Locate the cell with the specified text and output its (x, y) center coordinate. 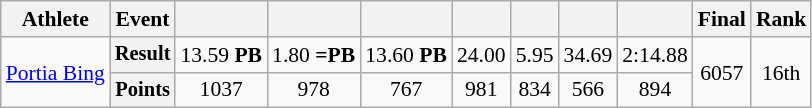
24.00 (482, 55)
1037 (221, 90)
13.60 PB (406, 55)
767 (406, 90)
1.80 =PB (314, 55)
566 (588, 90)
Rank (782, 19)
Result (143, 55)
2:14.88 (654, 55)
Final (722, 19)
13.59 PB (221, 55)
6057 (722, 72)
978 (314, 90)
16th (782, 72)
834 (535, 90)
Athlete (56, 19)
Event (143, 19)
5.95 (535, 55)
Portia Bing (56, 72)
981 (482, 90)
Points (143, 90)
34.69 (588, 55)
894 (654, 90)
